Capture the cell that displays the provided text and extract its (x, y) central coordinate. 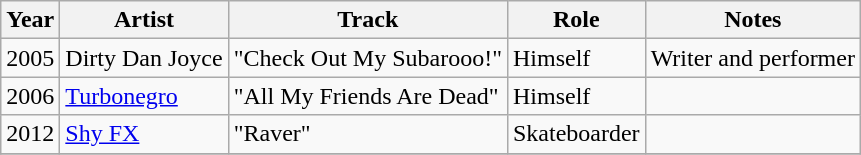
Notes (752, 20)
"Raver" (368, 134)
Track (368, 20)
Skateboarder (576, 134)
2006 (30, 96)
Shy FX (144, 134)
Dirty Dan Joyce (144, 58)
"Check Out My Subarooo!" (368, 58)
Year (30, 20)
Writer and performer (752, 58)
Artist (144, 20)
Turbonegro (144, 96)
2012 (30, 134)
"All My Friends Are Dead" (368, 96)
Role (576, 20)
2005 (30, 58)
